Extract the [x, y] coordinate from the center of the cell holding the provided text.  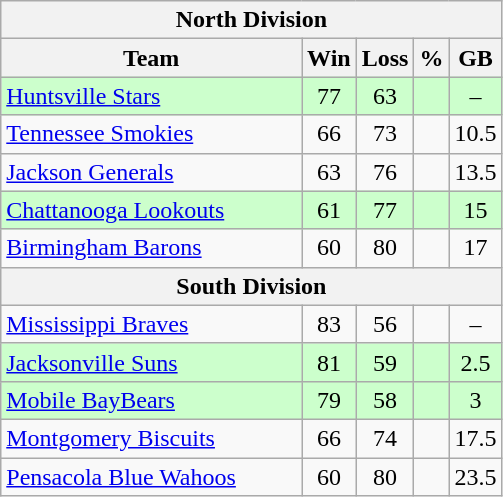
Chattanooga Lookouts [152, 210]
73 [385, 134]
23.5 [476, 477]
3 [476, 400]
Team [152, 58]
Birmingham Barons [152, 248]
81 [330, 362]
Pensacola Blue Wahoos [152, 477]
17 [476, 248]
56 [385, 324]
61 [330, 210]
North Division [252, 20]
Montgomery Biscuits [152, 438]
Mobile BayBears [152, 400]
15 [476, 210]
Jacksonville Suns [152, 362]
79 [330, 400]
2.5 [476, 362]
13.5 [476, 172]
17.5 [476, 438]
GB [476, 58]
Loss [385, 58]
59 [385, 362]
76 [385, 172]
South Division [252, 286]
Win [330, 58]
Jackson Generals [152, 172]
83 [330, 324]
10.5 [476, 134]
% [432, 58]
58 [385, 400]
74 [385, 438]
Huntsville Stars [152, 96]
Tennessee Smokies [152, 134]
Mississippi Braves [152, 324]
